Find where the given text appears and provide that cell's center as [X, Y] coordinate. 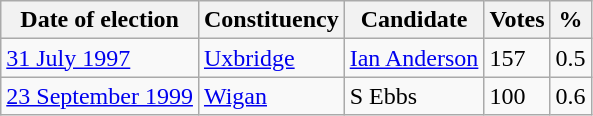
S Ebbs [414, 96]
Votes [517, 20]
157 [517, 58]
0.6 [570, 96]
% [570, 20]
31 July 1997 [100, 58]
Candidate [414, 20]
Wigan [271, 96]
Uxbridge [271, 58]
Ian Anderson [414, 58]
23 September 1999 [100, 96]
100 [517, 96]
Constituency [271, 20]
Date of election [100, 20]
0.5 [570, 58]
